Return [X, Y] of the center of cell containing provided text 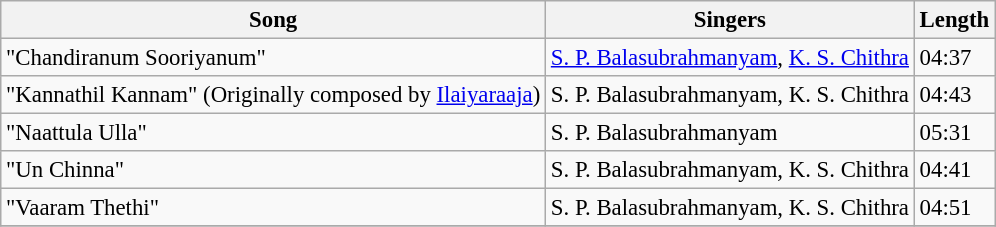
Song [274, 20]
S. P. Balasubrahmanyam [730, 133]
04:37 [954, 58]
04:43 [954, 95]
"Naattula Ulla" [274, 133]
"Kannathil Kannam" (Originally composed by Ilaiyaraaja) [274, 95]
04:51 [954, 208]
04:41 [954, 170]
Length [954, 20]
"Vaaram Thethi" [274, 208]
Singers [730, 20]
"Un Chinna" [274, 170]
05:31 [954, 133]
"Chandiranum Sooriyanum" [274, 58]
